From the cell containing the given text, extract its center point as [x, y] coordinate. 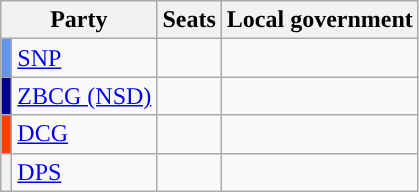
Party [79, 20]
DCG [84, 134]
ZBCG (NSD) [84, 96]
Seats [189, 20]
Local government [320, 20]
DPS [84, 172]
SNP [84, 58]
